Return [x, y] of the center of cell containing provided text 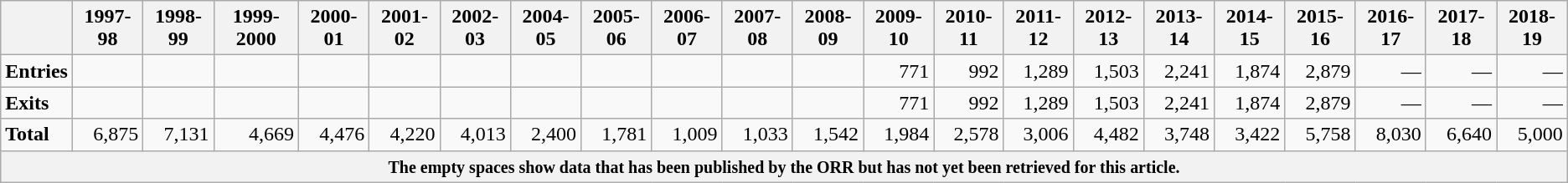
4,013 [475, 135]
2010-11 [968, 28]
1,542 [828, 135]
5,758 [1320, 135]
2,400 [545, 135]
3,422 [1250, 135]
3,006 [1039, 135]
2013-14 [1179, 28]
2009-10 [899, 28]
7,131 [178, 135]
2000-01 [333, 28]
2005-06 [616, 28]
2017-18 [1461, 28]
4,669 [256, 135]
2016-17 [1390, 28]
Total [37, 135]
The empty spaces show data that has been published by the ORR but has not yet been retrieved for this article. [784, 166]
2014-15 [1250, 28]
5,000 [1533, 135]
2011-12 [1039, 28]
4,482 [1108, 135]
2018-19 [1533, 28]
3,748 [1179, 135]
2001-02 [405, 28]
1,781 [616, 135]
1,984 [899, 135]
8,030 [1390, 135]
6,640 [1461, 135]
Exits [37, 103]
1999-2000 [256, 28]
2006-07 [687, 28]
2004-05 [545, 28]
6,875 [107, 135]
4,476 [333, 135]
2007-08 [757, 28]
1,033 [757, 135]
2015-16 [1320, 28]
1,009 [687, 135]
4,220 [405, 135]
2,578 [968, 135]
1997-98 [107, 28]
2002-03 [475, 28]
1998-99 [178, 28]
Entries [37, 71]
2008-09 [828, 28]
2012-13 [1108, 28]
